Return [x, y] of the center of cell containing provided text 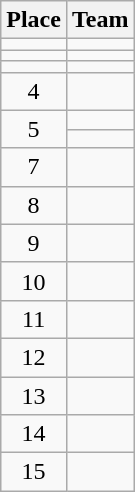
10 [34, 281]
9 [34, 243]
15 [34, 472]
5 [34, 129]
13 [34, 395]
12 [34, 357]
Place [34, 20]
11 [34, 319]
8 [34, 205]
4 [34, 91]
14 [34, 434]
Team [100, 20]
7 [34, 167]
